Search for the cell housing the specified text and yield its [x, y] center coordinate. 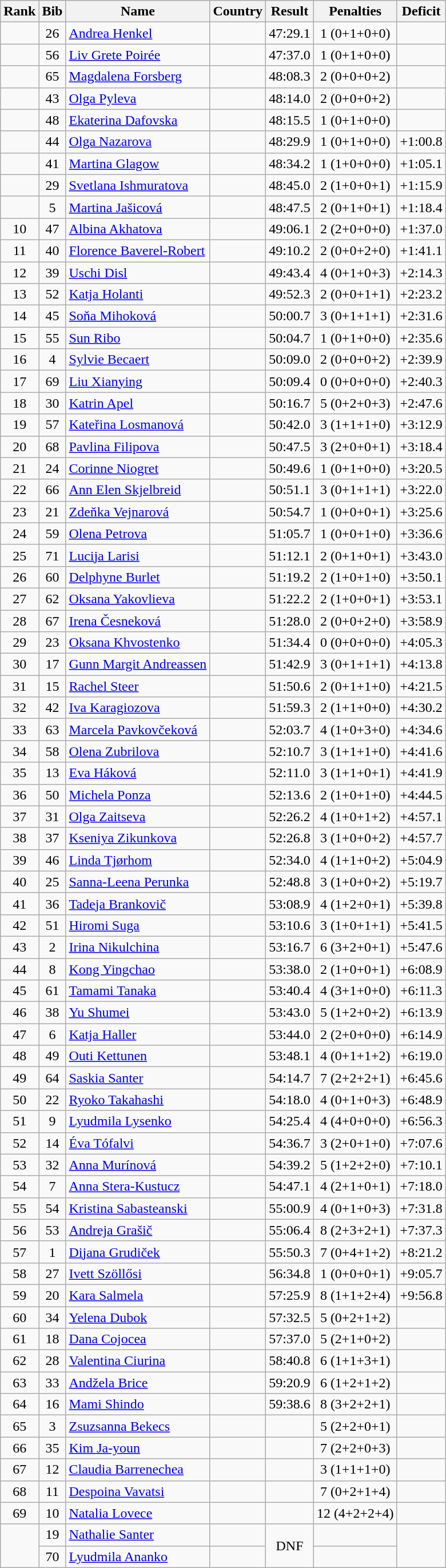
48:15.5 [290, 120]
Kristina Sabasteanski [138, 1208]
Olena Petrova [138, 534]
+4:05.3 [421, 643]
Penalties [355, 11]
+6:14.9 [421, 1034]
51:12.1 [290, 555]
+7:10.1 [421, 1165]
Michela Ponza [138, 795]
5 (0+2+1+2) [355, 1317]
Marcela Pavkovčeková [138, 730]
+6:45.6 [421, 1078]
4 (2+1+0+1) [355, 1187]
1 (1+0+0+0) [355, 164]
Yu Shumei [138, 1013]
Andreja Grašič [138, 1230]
4 (3+1+0+0) [355, 991]
49:52.3 [290, 295]
Olga Zaitseva [138, 817]
Soňa Mihoková [138, 316]
Kseniya Zikunkova [138, 838]
Ivett Szöllősi [138, 1273]
Anna Murínová [138, 1165]
Gunn Margit Andreassen [138, 664]
Ann Elen Skjelbreid [138, 490]
Eva Háková [138, 773]
59:20.9 [290, 1383]
Hiromi Suga [138, 925]
Olga Pyleva [138, 98]
3 [53, 1426]
+7:31.8 [421, 1208]
+4:30.2 [421, 708]
Pavlina Filipova [138, 447]
6 (3+2+0+1) [355, 947]
Name [138, 11]
Delphyne Burlet [138, 577]
8 (1+1+2+4) [355, 1295]
Kara Salmela [138, 1295]
+1:05.1 [421, 164]
48:29.9 [290, 142]
6 (1+1+3+1) [355, 1361]
+1:37.0 [421, 229]
6 (1+2+1+2) [355, 1383]
57:37.0 [290, 1339]
51:59.3 [290, 708]
+6:11.3 [421, 991]
Anna Stera-Kustucz [138, 1187]
Despoina Vavatsi [138, 1491]
5 (1+2+0+2) [355, 1013]
+6:08.9 [421, 969]
Dana Cojocea [138, 1339]
+3:25.6 [421, 512]
+3:50.1 [421, 577]
51:50.6 [290, 686]
+3:22.0 [421, 490]
+8:21.2 [421, 1252]
50:42.0 [290, 425]
52:03.7 [290, 730]
2 [53, 947]
4 (1+1+0+2) [355, 860]
Katrin Apel [138, 403]
3 (1+1+0+1) [355, 773]
52:26.8 [290, 838]
4 [53, 360]
Zsuzsanna Bekecs [138, 1426]
7 [53, 1187]
52:34.0 [290, 860]
2 (0+1+1+0) [355, 686]
Martina Jašicová [138, 207]
+1:41.1 [421, 250]
9 [53, 1121]
+3:53.1 [421, 599]
4 (1+2+0+1) [355, 904]
53:16.7 [290, 947]
+6:48.9 [421, 1100]
49:10.2 [290, 250]
+5:47.6 [421, 947]
71 [53, 555]
+5:39.8 [421, 904]
Magdalena Forsberg [138, 77]
Zdeňka Vejnarová [138, 512]
+9:05.7 [421, 1273]
57:32.5 [290, 1317]
54:18.0 [290, 1100]
+7:37.3 [421, 1230]
59:38.6 [290, 1404]
+6:19.0 [421, 1056]
51:19.2 [290, 577]
48:45.0 [290, 185]
Irina Nikulchina [138, 947]
50:09.0 [290, 360]
Katja Haller [138, 1034]
49:06.1 [290, 229]
+3:12.9 [421, 425]
Saskia Santer [138, 1078]
5 (0+2+0+3) [355, 403]
+4:41.9 [421, 773]
Kim Ja-youn [138, 1448]
55:00.9 [290, 1208]
50:51.1 [290, 490]
+6:13.9 [421, 1013]
50:09.4 [290, 381]
53:10.6 [290, 925]
6 [53, 1034]
53:38.0 [290, 969]
51:22.2 [290, 599]
3 (1+0+1+1) [355, 925]
53:08.9 [290, 904]
Olena Zubrilova [138, 751]
7 (0+4+1+2) [355, 1252]
Bib [53, 11]
5 (1+2+2+0) [355, 1165]
54:39.2 [290, 1165]
Liu Xianying [138, 381]
4 (0+1+1+2) [355, 1056]
8 (2+3+2+1) [355, 1230]
2 (0+0+1+1) [355, 295]
50:47.5 [290, 447]
Martina Glagow [138, 164]
+2:39.9 [421, 360]
+3:36.6 [421, 534]
3 (2+0+0+1) [355, 447]
DNF [290, 1546]
Tamami Tanaka [138, 991]
+2:40.3 [421, 381]
+2:14.3 [421, 273]
Florence Baverel-Robert [138, 250]
Oksana Yakovlieva [138, 599]
+4:57.7 [421, 838]
3 (2+0+1+0) [355, 1143]
+7:07.6 [421, 1143]
Claudia Barrenechea [138, 1470]
55:06.4 [290, 1230]
+3:43.0 [421, 555]
5 (2+2+0+1) [355, 1426]
48:34.2 [290, 164]
4 (1+0+3+0) [355, 730]
+2:47.6 [421, 403]
Kateřina Losmanová [138, 425]
Sylvie Becaert [138, 360]
47:29.1 [290, 33]
+1:18.4 [421, 207]
Sun Ribo [138, 338]
Albina Akhatova [138, 229]
+1:15.9 [421, 185]
+4:44.5 [421, 795]
Lyudmila Lysenko [138, 1121]
Olga Nazarova [138, 142]
Country [238, 11]
50:54.7 [290, 512]
+2:35.6 [421, 338]
8 [53, 969]
54:14.7 [290, 1078]
+3:20.5 [421, 468]
+5:04.9 [421, 860]
Natalia Lovece [138, 1513]
Éva Tófalvi [138, 1143]
7 (0+2+1+4) [355, 1491]
+4:21.5 [421, 686]
54:47.1 [290, 1187]
+6:56.3 [421, 1121]
51:28.0 [290, 620]
Dijana Grudiček [138, 1252]
57:25.9 [290, 1295]
Andrea Henkel [138, 33]
Svetlana Ishmuratova [138, 185]
+2:23.2 [421, 295]
Lucija Larisi [138, 555]
Outi Kettunen [138, 1056]
52:48.8 [290, 882]
58:40.8 [290, 1361]
7 (2+2+2+1) [355, 1078]
Andžela Brice [138, 1383]
51:34.4 [290, 643]
52:11.0 [290, 773]
Yelena Dubok [138, 1317]
Linda Tjørhom [138, 860]
55:50.3 [290, 1252]
12 (4+2+2+4) [355, 1513]
48:47.5 [290, 207]
53:40.4 [290, 991]
Mami Shindo [138, 1404]
5 (2+1+0+2) [355, 1339]
52:10.7 [290, 751]
52:26.2 [290, 817]
56:34.8 [290, 1273]
+9:56.8 [421, 1295]
+4:41.6 [421, 751]
7 (2+2+0+3) [355, 1448]
1 [53, 1252]
+5:41.5 [421, 925]
50:16.7 [290, 403]
Iva Karagiozova [138, 708]
Corinne Niogret [138, 468]
1 (0+0+1+0) [355, 534]
+1:00.8 [421, 142]
Result [290, 11]
+4:57.1 [421, 817]
Ekaterina Dafovska [138, 120]
Katja Holanti [138, 295]
Rachel Steer [138, 686]
Valentina Ciurina [138, 1361]
54:36.7 [290, 1143]
70 [53, 1557]
+4:13.8 [421, 664]
Tadeja Brankovič [138, 904]
Oksana Khvostenko [138, 643]
Lyudmila Ananko [138, 1557]
50:49.6 [290, 468]
51:05.7 [290, 534]
Liv Grete Poirée [138, 55]
Sanna-Leena Perunka [138, 882]
Ryoko Takahashi [138, 1100]
5 [53, 207]
50:04.7 [290, 338]
Rank [19, 11]
48:08.3 [290, 77]
52:13.6 [290, 795]
4 (4+0+0+0) [355, 1121]
53:44.0 [290, 1034]
47:37.0 [290, 55]
50:00.7 [290, 316]
Uschi Disl [138, 273]
Irena Česneková [138, 620]
+7:18.0 [421, 1187]
+3:18.4 [421, 447]
Nathalie Santer [138, 1535]
+2:31.6 [421, 316]
Deficit [421, 11]
51:42.9 [290, 664]
49:43.4 [290, 273]
53:43.0 [290, 1013]
+5:19.7 [421, 882]
48:14.0 [290, 98]
4 (1+0+1+2) [355, 817]
53:48.1 [290, 1056]
54:25.4 [290, 1121]
Kong Yingchao [138, 969]
2 (1+1+0+0) [355, 708]
+4:34.6 [421, 730]
8 (3+2+2+1) [355, 1404]
+3:58.9 [421, 620]
